Locate the cell with the specified text and output its [X, Y] center coordinate. 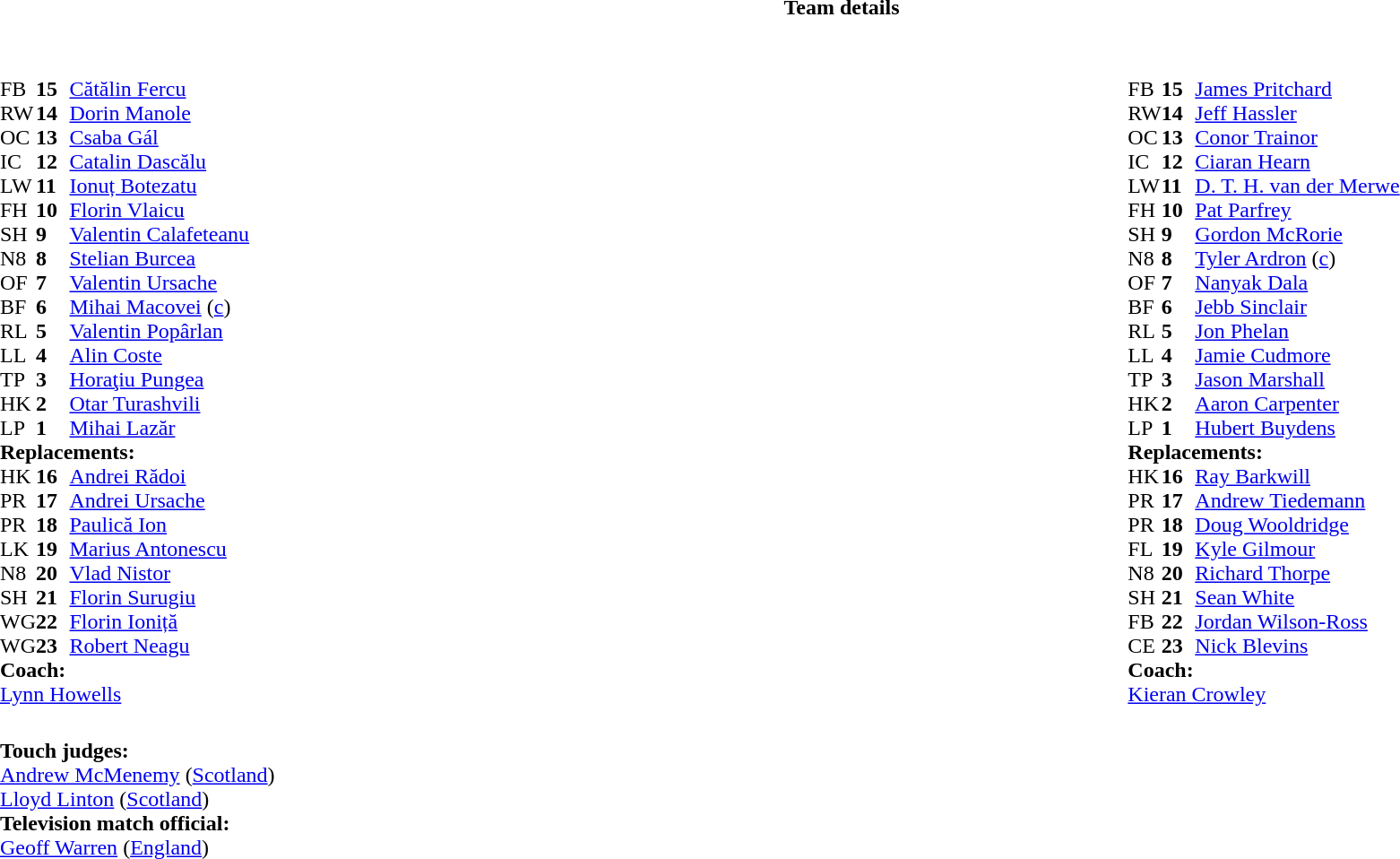
Hubert Buydens [1297, 429]
Tyler Ardron (c) [1297, 258]
Jeff Hassler [1297, 113]
James Pritchard [1297, 90]
Gordon McRorie [1297, 235]
Jamie Cudmore [1297, 355]
Jordan Wilson-Ross [1297, 622]
Florin Vlaicu [160, 210]
Jebb Sinclair [1297, 307]
Nanyak Dala [1297, 283]
Doug Wooldridge [1297, 525]
Ciaran Hearn [1297, 161]
FL [1145, 549]
Andrei Rădoi [160, 477]
Cătălin Fercu [160, 90]
Otar Turashvili [160, 403]
LK [18, 549]
Jon Phelan [1297, 332]
Valentin Calafeteanu [160, 235]
Pat Parfrey [1297, 210]
Csaba Gál [160, 138]
Ionuț Botezatu [160, 187]
Horaţiu Pungea [160, 380]
Kieran Crowley [1264, 694]
Andrei Ursache [160, 500]
Kyle Gilmour [1297, 549]
Aaron Carpenter [1297, 403]
Nick Blevins [1297, 646]
CE [1145, 646]
Catalin Dascălu [160, 161]
Jason Marshall [1297, 380]
Florin Surugiu [160, 597]
Mihai Macovei (c) [160, 307]
Lynn Howells [125, 694]
Alin Coste [160, 355]
Florin Ioniță [160, 622]
D. T. H. van der Merwe [1297, 187]
Richard Thorpe [1297, 574]
Valentin Ursache [160, 283]
Robert Neagu [160, 646]
Vlad Nistor [160, 574]
Paulică Ion [160, 525]
Ray Barkwill [1297, 477]
Mihai Lazăr [160, 429]
Valentin Popârlan [160, 332]
Sean White [1297, 597]
Andrew Tiedemann [1297, 500]
Conor Trainor [1297, 138]
Dorin Manole [160, 113]
Marius Antonescu [160, 549]
Stelian Burcea [160, 258]
